Extract the [x, y] coordinate from the center of the cell holding the provided text.  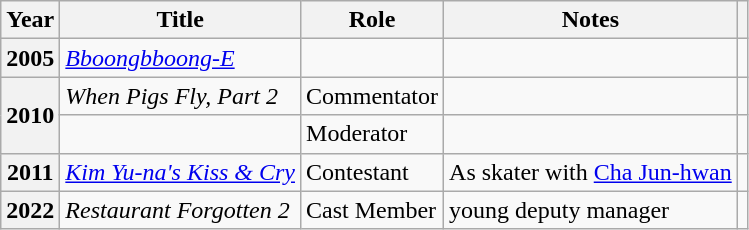
Role [372, 20]
When Pigs Fly, Part 2 [180, 96]
young deputy manager [591, 210]
Contestant [372, 172]
2010 [30, 115]
As skater with Cha Jun-hwan [591, 172]
Cast Member [372, 210]
Year [30, 20]
Restaurant Forgotten 2 [180, 210]
2011 [30, 172]
Moderator [372, 134]
2022 [30, 210]
Notes [591, 20]
Bboongbboong-E [180, 58]
2005 [30, 58]
Title [180, 20]
Kim Yu-na's Kiss & Cry [180, 172]
Commentator [372, 96]
